Identify which cell holds the provided text, then report its [X, Y] central coordinate. 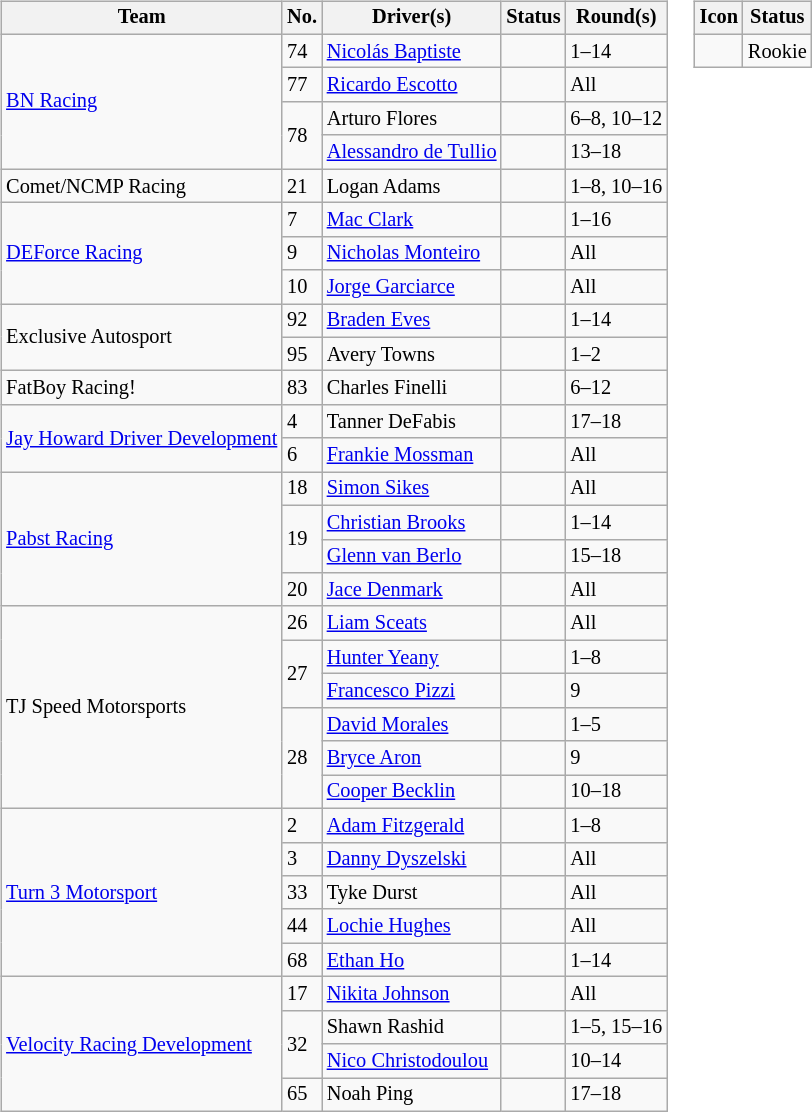
1–5, 15–16 [616, 1027]
19 [302, 538]
Nico Christodoulou [412, 1061]
68 [302, 960]
Alessandro de Tullio [412, 152]
Avery Towns [412, 354]
Bryce Aron [412, 758]
Mac Clark [412, 220]
Frankie Mossman [412, 455]
18 [302, 489]
Ricardo Escotto [412, 85]
Driver(s) [412, 18]
Pabst Racing [142, 540]
27 [302, 674]
Jay Howard Driver Development [142, 438]
Nicolás Baptiste [412, 51]
20 [302, 590]
Lochie Hughes [412, 926]
TJ Speed Motorsports [142, 707]
6–8, 10–12 [616, 119]
Tanner DeFabis [412, 422]
Jorge Garciarce [412, 287]
7 [302, 220]
17 [302, 994]
Velocity Racing Development [142, 1044]
1–16 [616, 220]
Adam Fitzgerald [412, 825]
83 [302, 388]
92 [302, 321]
David Morales [412, 724]
Tyke Durst [412, 893]
32 [302, 1044]
Shawn Rashid [412, 1027]
Simon Sikes [412, 489]
Hunter Yeany [412, 657]
Logan Adams [412, 186]
Nicholas Monteiro [412, 253]
Glenn van Berlo [412, 556]
10–14 [616, 1061]
Icon [719, 18]
1–5 [616, 724]
Charles Finelli [412, 388]
Nikita Johnson [412, 994]
Christian Brooks [412, 522]
4 [302, 422]
Round(s) [616, 18]
26 [302, 623]
6 [302, 455]
Jace Denmark [412, 590]
Ethan Ho [412, 960]
15–18 [616, 556]
10–18 [616, 792]
Comet/NCMP Racing [142, 186]
78 [302, 136]
Braden Eves [412, 321]
13–18 [616, 152]
Danny Dyszelski [412, 859]
33 [302, 893]
Arturo Flores [412, 119]
10 [302, 287]
2 [302, 825]
95 [302, 354]
74 [302, 51]
FatBoy Racing! [142, 388]
77 [302, 85]
Liam Sceats [412, 623]
DEForce Racing [142, 254]
1–2 [616, 354]
Team [142, 18]
28 [302, 758]
Cooper Becklin [412, 792]
3 [302, 859]
1–8, 10–16 [616, 186]
6–12 [616, 388]
BN Racing [142, 102]
21 [302, 186]
44 [302, 926]
Rookie [778, 51]
Francesco Pizzi [412, 691]
No. [302, 18]
65 [302, 1095]
Noah Ping [412, 1095]
Turn 3 Motorsport [142, 892]
Exclusive Autosport [142, 338]
